Identify which cell holds the provided text, then report its [x, y] central coordinate. 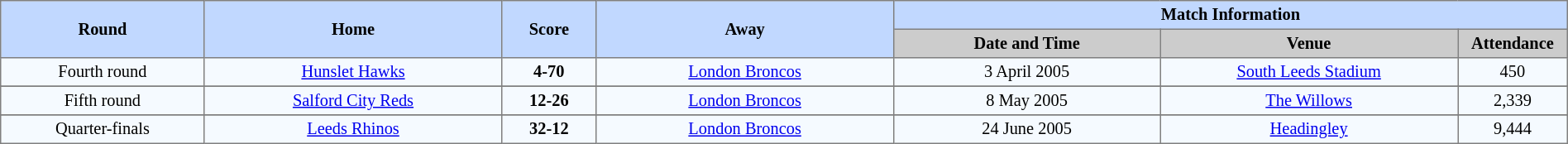
12-26 [549, 100]
Attendance [1513, 43]
Round [103, 30]
32-12 [549, 129]
Venue [1309, 43]
Home [353, 30]
The Willows [1309, 100]
2,339 [1513, 100]
450 [1513, 72]
Fifth round [103, 100]
Date and Time [1027, 43]
Match Information [1231, 15]
24 June 2005 [1027, 129]
Headingley [1309, 129]
Salford City Reds [353, 100]
South Leeds Stadium [1309, 72]
9,444 [1513, 129]
Quarter-finals [103, 129]
4-70 [549, 72]
Score [549, 30]
8 May 2005 [1027, 100]
Hunslet Hawks [353, 72]
Leeds Rhinos [353, 129]
Fourth round [103, 72]
3 April 2005 [1027, 72]
Away [745, 30]
